Extract the [X, Y] coordinate from the center of the cell holding the provided text.  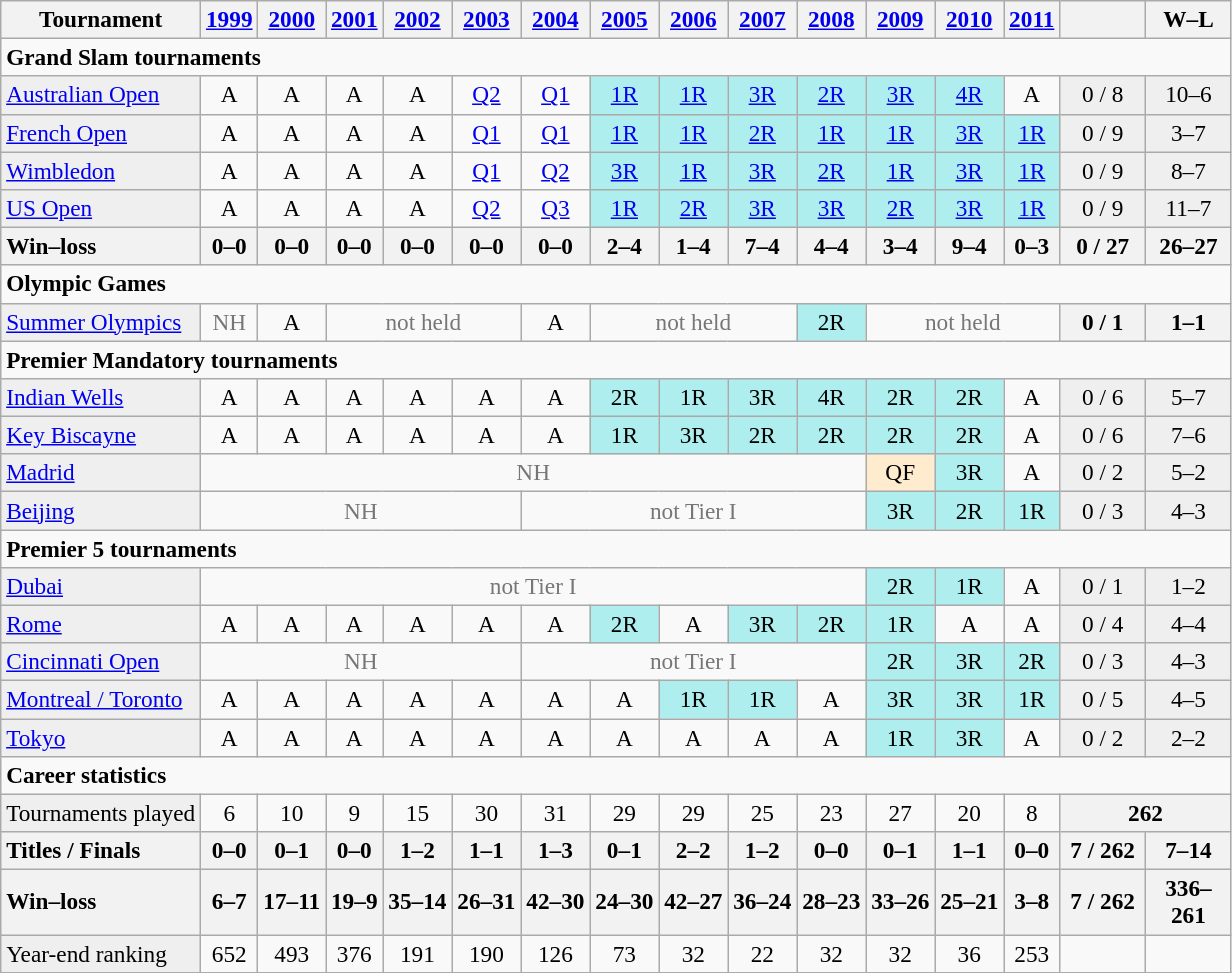
22 [762, 953]
17–11 [292, 902]
Montreal / Toronto [101, 699]
W–L [1189, 19]
24–30 [624, 902]
7–14 [1189, 850]
35–14 [418, 902]
Titles / Finals [101, 850]
26–31 [486, 902]
3–7 [1189, 133]
23 [832, 813]
1–4 [694, 246]
73 [624, 953]
11–7 [1189, 208]
Tokyo [101, 737]
2–4 [624, 246]
2005 [624, 19]
2010 [970, 19]
262 [1146, 813]
253 [1032, 953]
Indian Wells [101, 397]
25–21 [970, 902]
336–261 [1189, 902]
Career statistics [616, 775]
Summer Olympics [101, 322]
7–4 [762, 246]
0 / 8 [1103, 95]
Tournament [101, 19]
27 [900, 813]
US Open [101, 208]
9–4 [970, 246]
0 / 27 [1103, 246]
Madrid [101, 473]
2000 [292, 19]
5–7 [1189, 397]
Beijing [101, 510]
652 [230, 953]
Olympic Games [616, 284]
42–30 [556, 902]
Year-end ranking [101, 953]
6 [230, 813]
2003 [486, 19]
Dubai [101, 586]
20 [970, 813]
2002 [418, 19]
Grand Slam tournaments [616, 57]
376 [354, 953]
3–8 [1032, 902]
Tournaments played [101, 813]
0 / 5 [1103, 699]
9 [354, 813]
15 [418, 813]
19–9 [354, 902]
Australian Open [101, 95]
36–24 [762, 902]
French Open [101, 133]
Wimbledon [101, 170]
33–26 [900, 902]
Q3 [556, 208]
QF [900, 473]
2007 [762, 19]
36 [970, 953]
2001 [354, 19]
28–23 [832, 902]
1–3 [556, 850]
493 [292, 953]
126 [556, 953]
31 [556, 813]
5–2 [1189, 473]
2009 [900, 19]
10 [292, 813]
3–4 [900, 246]
0 / 4 [1103, 624]
26–27 [1189, 246]
191 [418, 953]
2006 [694, 19]
0–3 [1032, 246]
10–6 [1189, 95]
Key Biscayne [101, 435]
7–6 [1189, 435]
190 [486, 953]
2011 [1032, 19]
42–27 [694, 902]
Premier Mandatory tournaments [616, 359]
25 [762, 813]
2008 [832, 19]
6–7 [230, 902]
Rome [101, 624]
2004 [556, 19]
Cincinnati Open [101, 662]
30 [486, 813]
1999 [230, 19]
Premier 5 tournaments [616, 548]
8–7 [1189, 170]
8 [1032, 813]
4–5 [1189, 699]
